Return the [X, Y] coordinate for the center point of the cell that contains the specified text.  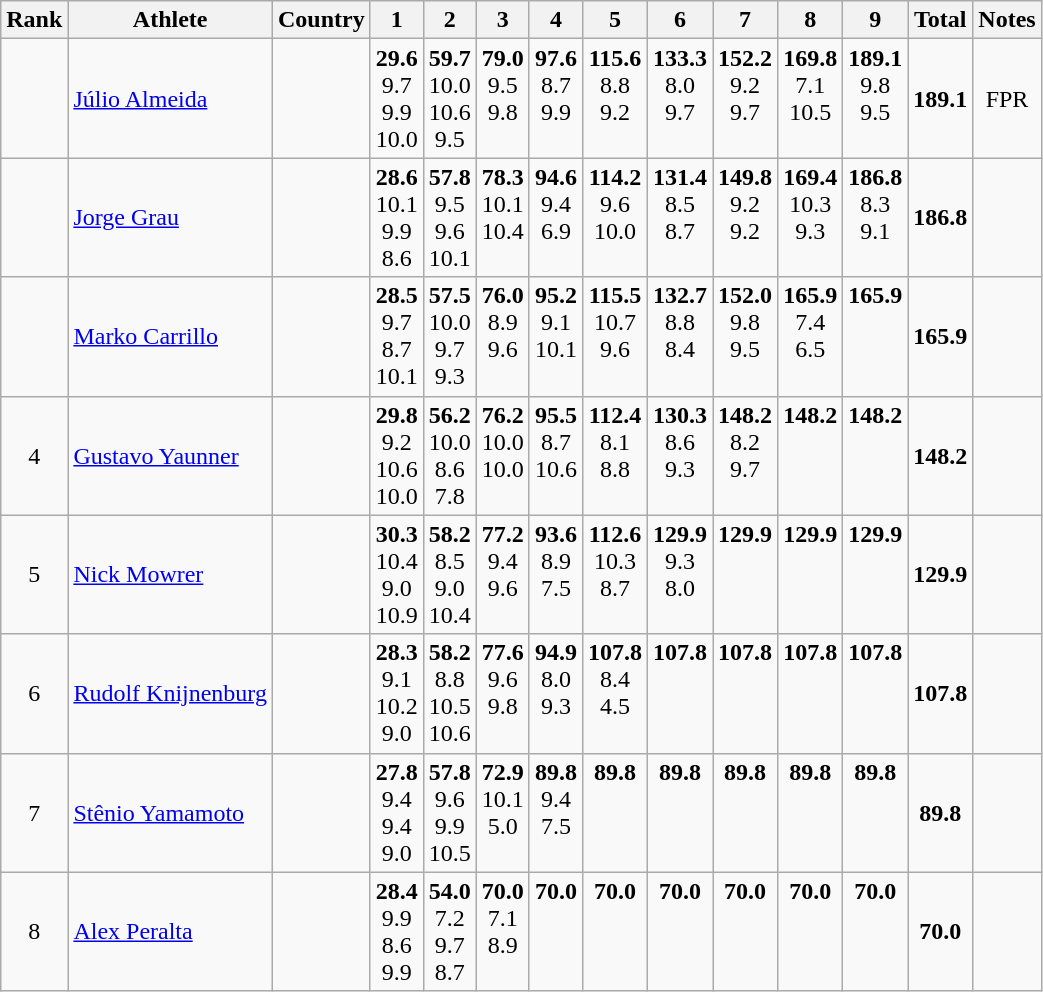
186.8 [940, 218]
57.8 9.69.9 10.5 [450, 812]
107.88.4 4.5 [614, 694]
78.310.110.4 [502, 218]
1 [396, 20]
165.9 7.4 6.5 [810, 336]
58.2 8.59.0 10.4 [450, 574]
169.87.110.5 [810, 98]
77.69.6 9.8 [502, 694]
94.9 8.09.3 [556, 694]
Notes [1007, 20]
56.2 10.0 8.6 7.8 [450, 456]
72.910.1 5.0 [502, 812]
95.5 8.710.6 [556, 456]
57.8 9.5 9.6 10.1 [450, 218]
Country [321, 20]
76.08.99.6 [502, 336]
77.29.4 9.6 [502, 574]
Júlio Almeida [170, 98]
9 [876, 20]
28.6 10.19.9 8.6 [396, 218]
29.8 9.210.610.0 [396, 456]
3 [502, 20]
149.89.29.2 [746, 218]
Jorge Grau [170, 218]
Total [940, 20]
95.2 9.110.1 [556, 336]
148.2 8.2 9.7 [746, 456]
152.09.89.5 [746, 336]
115.510.7 9.6 [614, 336]
132.78.88.4 [680, 336]
131.48.58.7 [680, 218]
57.5 10.0 9.7 9.3 [450, 336]
70.07.18.9 [502, 932]
Rank [34, 20]
54.0 7.29.78.7 [450, 932]
133.38.0 9.7 [680, 98]
129.9 9.38.0 [680, 574]
Rudolf Knijnenburg [170, 694]
112.610.3 8.7 [614, 574]
93.6 8.97.5 [556, 574]
Athlete [170, 20]
79.09.5 9.8 [502, 98]
76.210.0 10.0 [502, 456]
59.7 10.0 10.6 9.5 [450, 98]
28.3 9.110.29.0 [396, 694]
114.29.610.0 [614, 218]
Stênio Yamamoto [170, 812]
189.1 [940, 98]
29.69.79.910.0 [396, 98]
115.68.89.2 [614, 98]
169.410.39.3 [810, 218]
58.2 8.810.5 10.6 [450, 694]
28.5 9.78.7 10.1 [396, 336]
30.3 10.49.010.9 [396, 574]
97.68.79.9 [556, 98]
2 [450, 20]
FPR [1007, 98]
28.4 9.98.69.9 [396, 932]
Marko Carrillo [170, 336]
186.88.3 9.1 [876, 218]
Gustavo Yaunner [170, 456]
94.6 9.4 6.9 [556, 218]
130.3 8.69.3 [680, 456]
189.19.89.5 [876, 98]
Alex Peralta [170, 932]
89.8 9.47.5 [556, 812]
Nick Mowrer [170, 574]
112.48.1 8.8 [614, 456]
152.29.29.7 [746, 98]
27.8 9.49.49.0 [396, 812]
